Output the [x, y] coordinate of the center of the cell containing the given text.  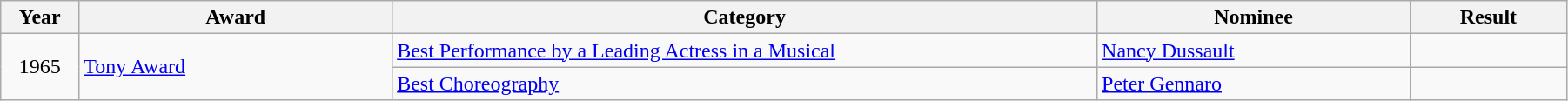
Peter Gennaro [1254, 84]
Result [1488, 17]
Tony Award [236, 67]
Best Choreography [745, 84]
Category [745, 17]
Best Performance by a Leading Actress in a Musical [745, 50]
Year [40, 17]
1965 [40, 67]
Nancy Dussault [1254, 50]
Nominee [1254, 17]
Award [236, 17]
